Detect which cell encompasses the target text, then output its (x, y) center coordinate. 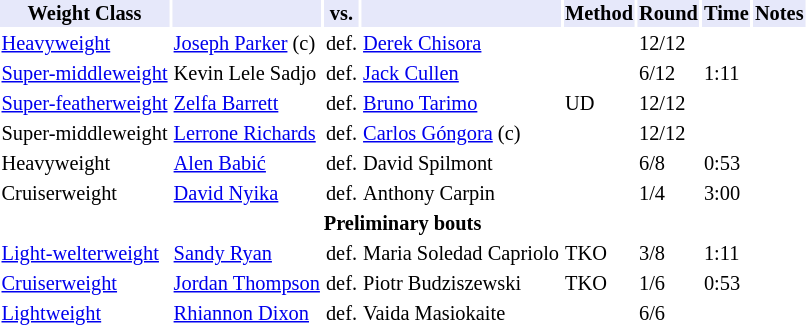
Super-featherweight (84, 104)
6/12 (668, 74)
UD (600, 104)
Anthony Carpin (462, 194)
Round (668, 14)
Alen Babić (246, 164)
Kevin Lele Sadjo (246, 74)
Method (600, 14)
Notes (779, 14)
Carlos Góngora (c) (462, 134)
3:00 (726, 194)
Sandy Ryan (246, 254)
Light-welterweight (84, 254)
1/4 (668, 194)
vs. (341, 14)
Bruno Tarimo (462, 104)
Lerrone Richards (246, 134)
David Spilmont (462, 164)
3/8 (668, 254)
Maria Soledad Capriolo (462, 254)
Piotr Budziszewski (462, 284)
Preliminary bouts (402, 224)
Derek Chisora (462, 44)
Jack Cullen (462, 74)
Weight Class (84, 14)
6/8 (668, 164)
Zelfa Barrett (246, 104)
Jordan Thompson (246, 284)
Joseph Parker (c) (246, 44)
1/6 (668, 284)
David Nyika (246, 194)
Time (726, 14)
